Extract the [X, Y] coordinate from the center of the cell holding the provided text.  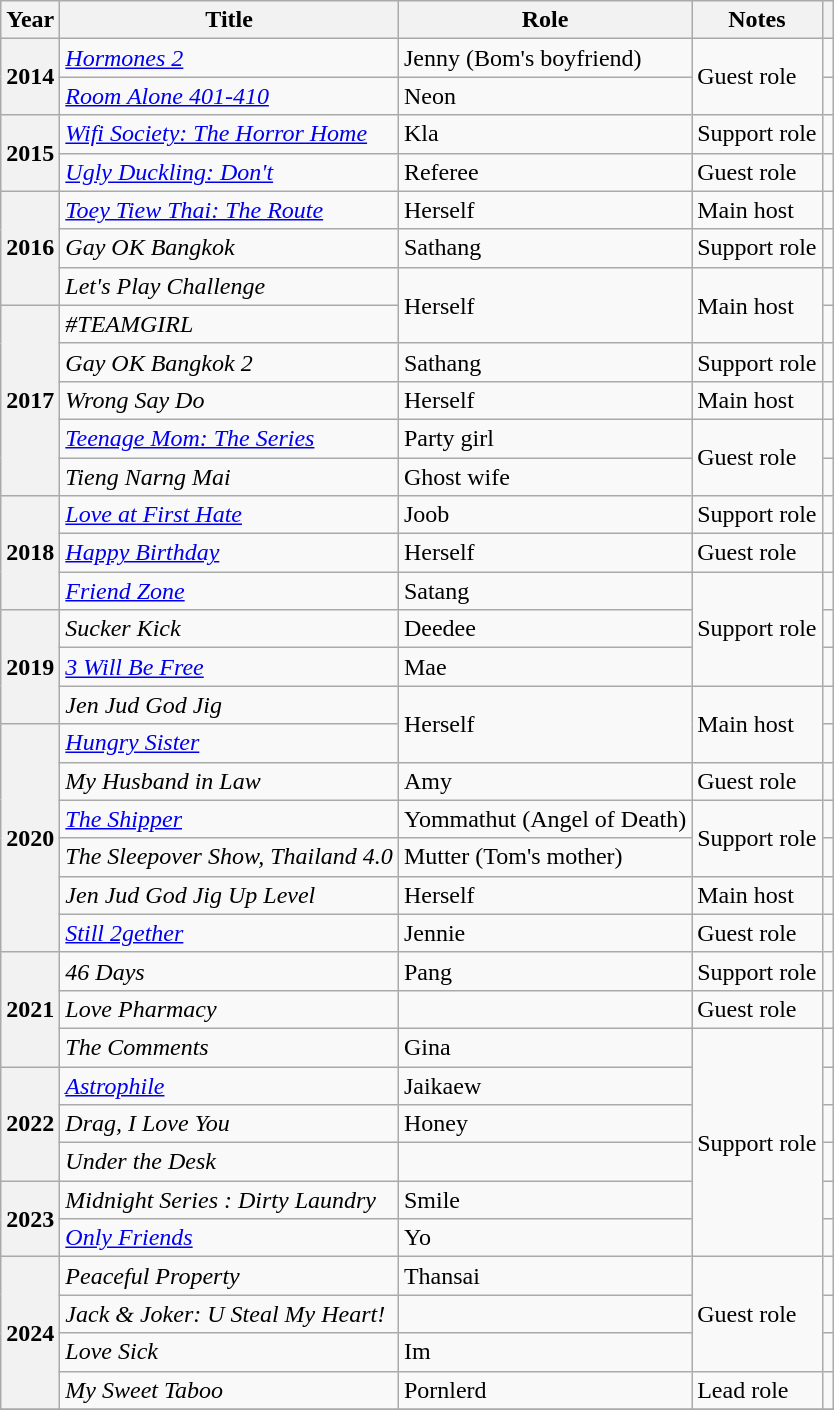
Hormones 2 [230, 58]
Sucker Kick [230, 629]
Hungry Sister [230, 743]
Gay OK Bangkok 2 [230, 362]
Party girl [544, 438]
2021 [30, 1009]
Room Alone 401-410 [230, 96]
Friend Zone [230, 591]
Jack & Joker: U Steal My Heart! [230, 1314]
2016 [30, 248]
Satang [544, 591]
2014 [30, 77]
Astrophile [230, 1085]
2019 [30, 667]
Jennie [544, 933]
Notes [757, 20]
Drag, I Love You [230, 1124]
Amy [544, 781]
Love Sick [230, 1352]
Let's Play Challenge [230, 286]
My Sweet Taboo [230, 1390]
Tieng Narng Mai [230, 477]
Teenage Mom: The Series [230, 438]
2017 [30, 400]
Happy Birthday [230, 553]
2015 [30, 153]
Yo [544, 1238]
Deedee [544, 629]
Role [544, 20]
Wrong Say Do [230, 400]
Midnight Series : Dirty Laundry [230, 1200]
3 Will Be Free [230, 667]
Title [230, 20]
Pornlerd [544, 1390]
Still 2gether [230, 933]
Only Friends [230, 1238]
Year [30, 20]
2020 [30, 838]
2022 [30, 1123]
Jen Jud God Jig Up Level [230, 895]
46 Days [230, 971]
Love at First Hate [230, 515]
2023 [30, 1219]
Gina [544, 1047]
2018 [30, 553]
2024 [30, 1333]
Jaikaew [544, 1085]
Smile [544, 1200]
My Husband in Law [230, 781]
Im [544, 1352]
Toey Tiew Thai: The Route [230, 210]
Love Pharmacy [230, 1009]
Yommathut (Angel of Death) [544, 819]
Referee [544, 172]
Lead role [757, 1390]
Wifi Society: The Horror Home [230, 134]
Honey [544, 1124]
The Shipper [230, 819]
Jen Jud God Jig [230, 705]
Ghost wife [544, 477]
Peaceful Property [230, 1276]
Neon [544, 96]
The Sleepover Show, Thailand 4.0 [230, 857]
The Comments [230, 1047]
Mae [544, 667]
Joob [544, 515]
Under the Desk [230, 1162]
Kla [544, 134]
Mutter (Tom's mother) [544, 857]
Gay OK Bangkok [230, 248]
Thansai [544, 1276]
Pang [544, 971]
Ugly Duckling: Don't [230, 172]
#TEAMGIRL [230, 324]
Jenny (Bom's boyfriend) [544, 58]
